Pinpoint the cell where the given text exists, returning its (x, y) midpoint coordinate. 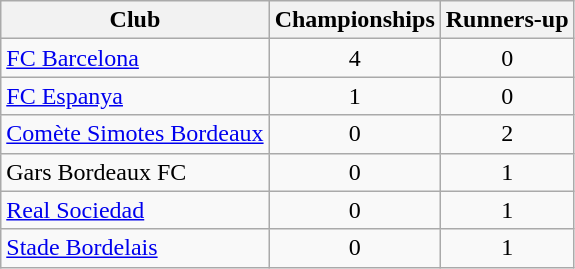
2 (507, 134)
Stade Bordelais (135, 248)
Real Sociedad (135, 210)
FC Barcelona (135, 58)
Club (135, 20)
Comète Simotes Bordeaux (135, 134)
Gars Bordeaux FC (135, 172)
Runners-up (507, 20)
Championships (354, 20)
FC Espanya (135, 96)
4 (354, 58)
